Output the [X, Y] coordinate of the center of the cell containing the given text.  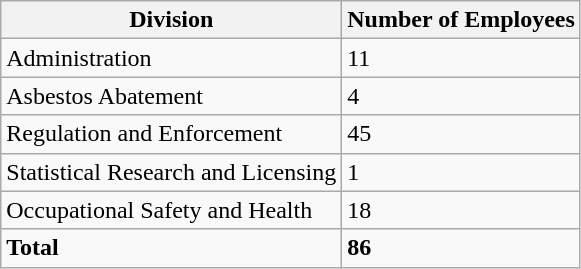
Administration [172, 58]
45 [462, 134]
Occupational Safety and Health [172, 210]
18 [462, 210]
Total [172, 248]
Division [172, 20]
Regulation and Enforcement [172, 134]
86 [462, 248]
1 [462, 172]
4 [462, 96]
Number of Employees [462, 20]
Asbestos Abatement [172, 96]
Statistical Research and Licensing [172, 172]
11 [462, 58]
